Pinpoint the cell where the given text exists, returning its [X, Y] midpoint coordinate. 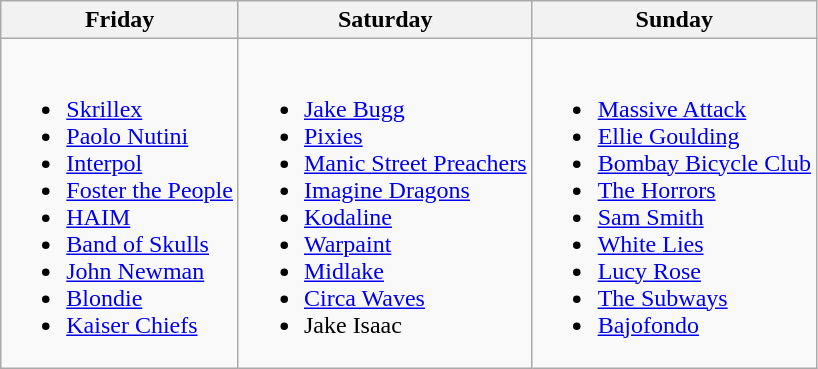
Massive AttackEllie GouldingBombay Bicycle ClubThe HorrorsSam SmithWhite LiesLucy RoseThe SubwaysBajofondo [674, 204]
Jake BuggPixiesManic Street PreachersImagine DragonsKodalineWarpaintMidlakeCirca WavesJake Isaac [385, 204]
SkrillexPaolo NutiniInterpolFoster the PeopleHAIMBand of SkullsJohn NewmanBlondieKaiser Chiefs [120, 204]
Saturday [385, 20]
Friday [120, 20]
Sunday [674, 20]
